From the cell containing the given text, extract its center point as [x, y] coordinate. 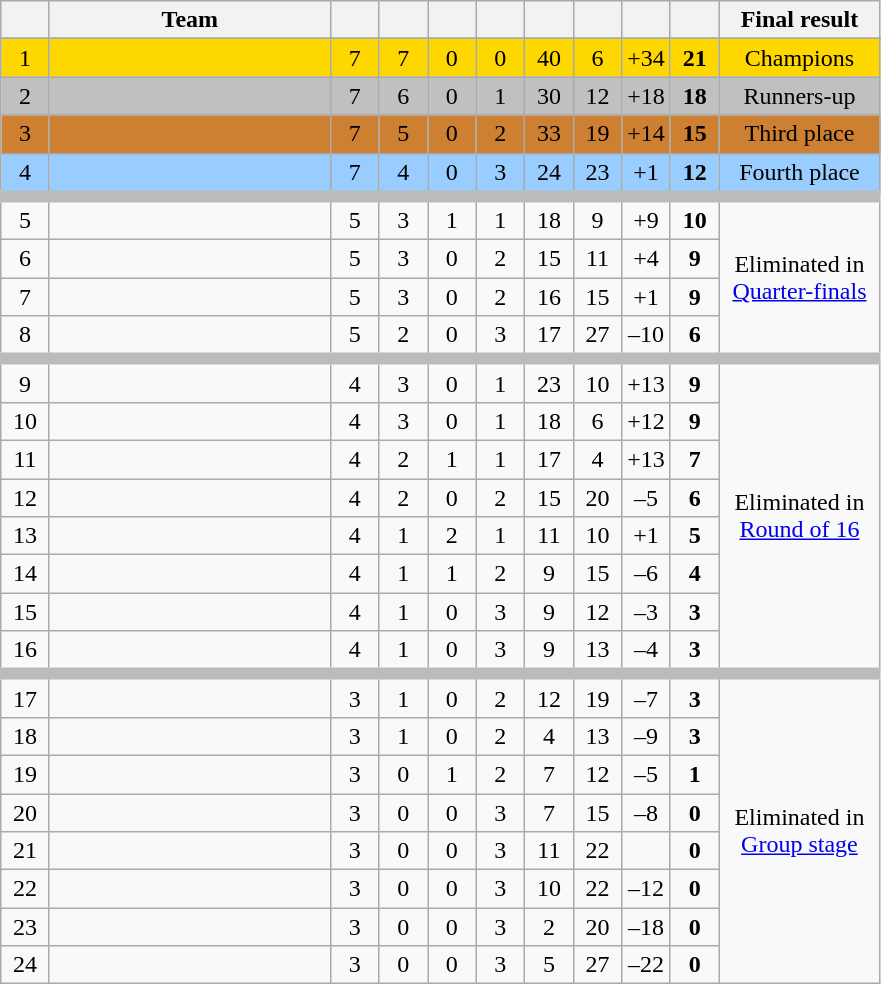
–10 [646, 338]
Eliminated in Round of 16 [800, 516]
Eliminated in Quarter-finals [800, 278]
8 [26, 338]
Final result [800, 20]
–3 [646, 612]
–8 [646, 813]
–4 [646, 652]
–22 [646, 965]
–7 [646, 696]
40 [550, 58]
Runners-up [800, 96]
Fourth place [800, 174]
14 [26, 574]
–9 [646, 736]
–18 [646, 927]
+14 [646, 134]
+18 [646, 96]
–12 [646, 889]
33 [550, 134]
+12 [646, 421]
–6 [646, 574]
Third place [800, 134]
Champions [800, 58]
+34 [646, 58]
Eliminated in Group stage [800, 829]
+4 [646, 259]
Team [190, 20]
30 [550, 96]
+9 [646, 218]
